Scan for the cell matching the given text and deliver its [x, y] coordinate at center. 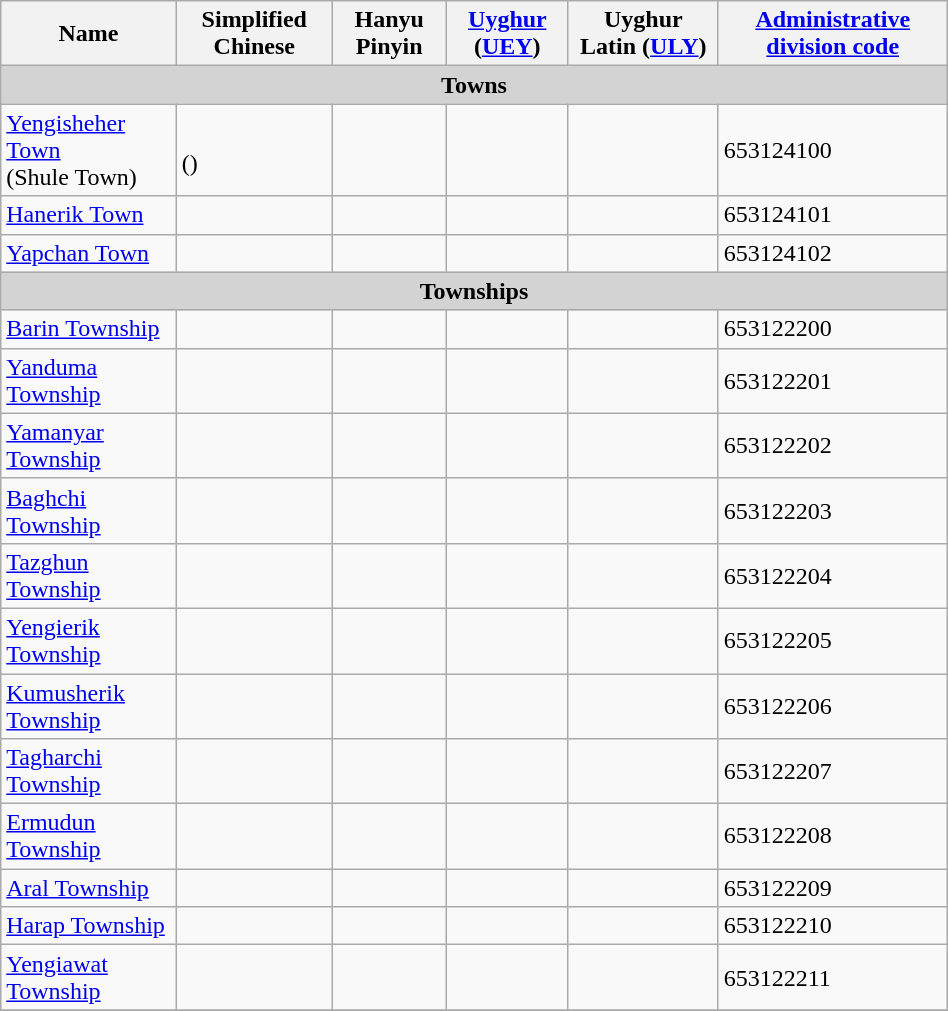
Tagharchi Township [88, 772]
Aral Township [88, 888]
653124102 [832, 253]
Kumusherik Township [88, 706]
Uyghur (UEY) [507, 34]
Name [88, 34]
653122209 [832, 888]
() [254, 150]
Yengisheher Town(Shule Town) [88, 150]
653122211 [832, 978]
Townships [474, 291]
653122205 [832, 640]
653122210 [832, 926]
653122207 [832, 772]
Uyghur Latin (ULY) [643, 34]
653122201 [832, 380]
Administrative division code [832, 34]
Yengiawat Township [88, 978]
Yamanyar Township [88, 446]
653122200 [832, 329]
Hanyu Pinyin [389, 34]
Harap Township [88, 926]
Tazghun Township [88, 576]
Yengierik Township [88, 640]
Barin Township [88, 329]
Yanduma Township [88, 380]
653122208 [832, 836]
653124101 [832, 215]
653122203 [832, 510]
Simplified Chinese [254, 34]
653122204 [832, 576]
Towns [474, 85]
653122206 [832, 706]
653122202 [832, 446]
Baghchi Township [88, 510]
Hanerik Town [88, 215]
Yapchan Town [88, 253]
653124100 [832, 150]
Ermudun Township [88, 836]
